Locate the cell with the specified text and output its (x, y) center coordinate. 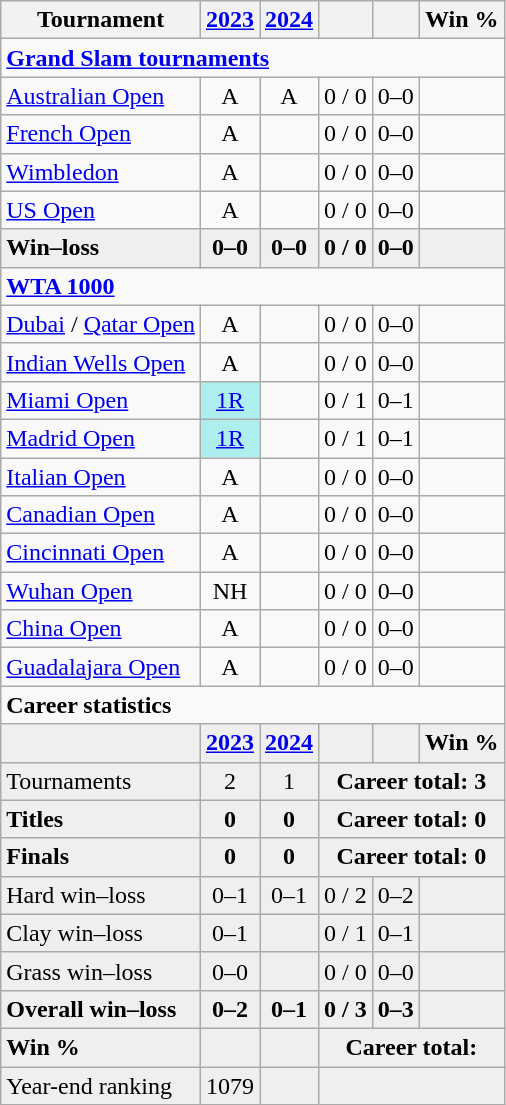
Titles (101, 819)
Grand Slam tournaments (252, 58)
0 / 2 (346, 895)
Grass win–loss (101, 971)
Italian Open (101, 477)
Career total: 3 (412, 781)
China Open (101, 629)
Dubai / Qatar Open (101, 324)
NH (230, 591)
US Open (101, 210)
Canadian Open (101, 515)
Career statistics (252, 705)
0–3 (396, 1009)
1 (290, 781)
Overall win–loss (101, 1009)
1079 (230, 1085)
0 / 3 (346, 1009)
Career total: (412, 1047)
French Open (101, 134)
Clay win–loss (101, 933)
Australian Open (101, 96)
Wuhan Open (101, 591)
Finals (101, 857)
2 (230, 781)
Year-end ranking (101, 1085)
Madrid Open (101, 438)
Indian Wells Open (101, 362)
Cincinnati Open (101, 553)
Miami Open (101, 400)
WTA 1000 (252, 286)
Guadalajara Open (101, 667)
Tournament (101, 20)
Hard win–loss (101, 895)
Win–loss (101, 248)
Wimbledon (101, 172)
Tournaments (101, 781)
